Identify which cell holds the provided text, then report its (x, y) central coordinate. 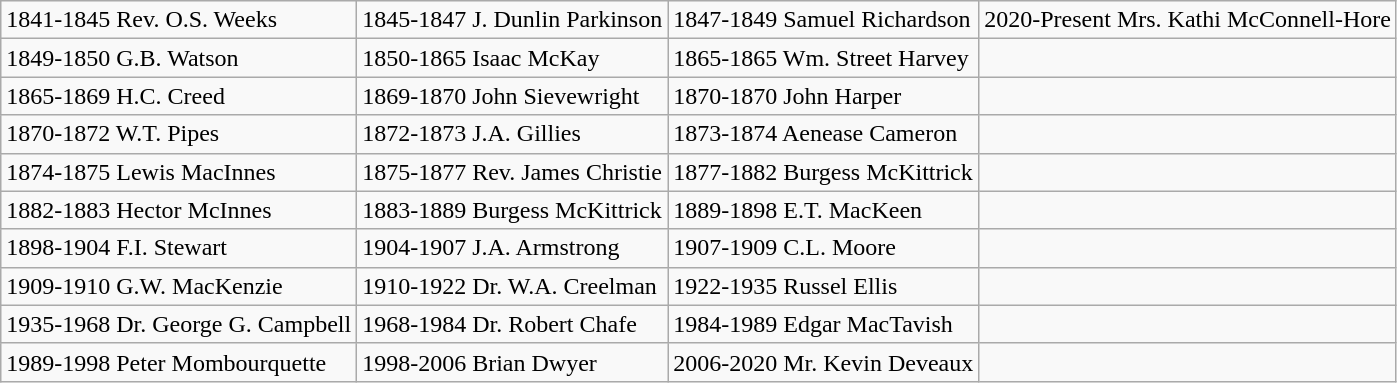
1865-1869 H.C. Creed (179, 96)
1865-1865 Wm. Street Harvey (824, 58)
1849-1850 G.B. Watson (179, 58)
1877-1882 Burgess McKittrick (824, 172)
1998-2006 Brian Dwyer (512, 362)
1845-1847 J. Dunlin Parkinson (512, 20)
1841-1845 Rev. O.S. Weeks (179, 20)
1910-1922 Dr. W.A. Creelman (512, 286)
1968-1984 Dr. Robert Chafe (512, 324)
1873-1874 Aenease Cameron (824, 134)
1869-1870 John Sievewright (512, 96)
1875-1877 Rev. James Christie (512, 172)
2006-2020 Mr. Kevin Deveaux (824, 362)
1874-1875 Lewis MacInnes (179, 172)
1898-1904 F.I. Stewart (179, 248)
1889-1898 E.T. MacKeen (824, 210)
2020-Present Mrs. Kathi McConnell-Hore (1188, 20)
1883-1889 Burgess McKittrick (512, 210)
1907-1909 C.L. Moore (824, 248)
1909-1910 G.W. MacKenzie (179, 286)
1935-1968 Dr. George G. Campbell (179, 324)
1922-1935 Russel Ellis (824, 286)
1872-1873 J.A. Gillies (512, 134)
1870-1872 W.T. Pipes (179, 134)
1850-1865 Isaac McKay (512, 58)
1847-1849 Samuel Richardson (824, 20)
1989-1998 Peter Mombourquette (179, 362)
1870-1870 John Harper (824, 96)
1882-1883 Hector McInnes (179, 210)
1904-1907 J.A. Armstrong (512, 248)
1984-1989 Edgar MacTavish (824, 324)
